For the text-containing cell, return its midpoint in [X, Y] coordinate format. 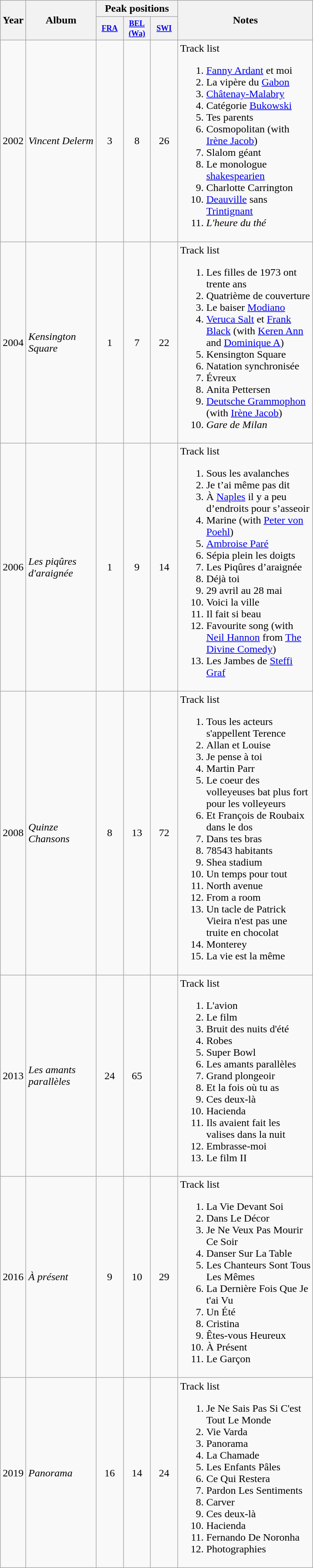
Kensington Square [61, 343]
Peak positions [137, 9]
Les amants parallèles [61, 1076]
65 [137, 1076]
Year [13, 20]
Panorama [61, 1472]
2002 [13, 141]
2006 [13, 567]
26 [164, 141]
BEL (Wa) [137, 29]
2004 [13, 343]
10 [137, 1277]
Album [61, 20]
À présent [61, 1277]
72 [164, 833]
2013 [13, 1076]
29 [164, 1277]
2008 [13, 833]
2016 [13, 1277]
Quinze Chansons [61, 833]
2019 [13, 1472]
Notes [245, 20]
SWI [164, 29]
13 [137, 833]
7 [137, 343]
Vincent Delerm [61, 141]
3 [110, 141]
Les piqûres d'araignée [61, 567]
22 [164, 343]
FRA [110, 29]
16 [110, 1472]
